Return (X, Y) of the center of cell containing provided text 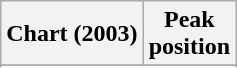
Chart (2003) (72, 34)
Peakposition (189, 34)
